Return (x, y) of the center of cell containing provided text 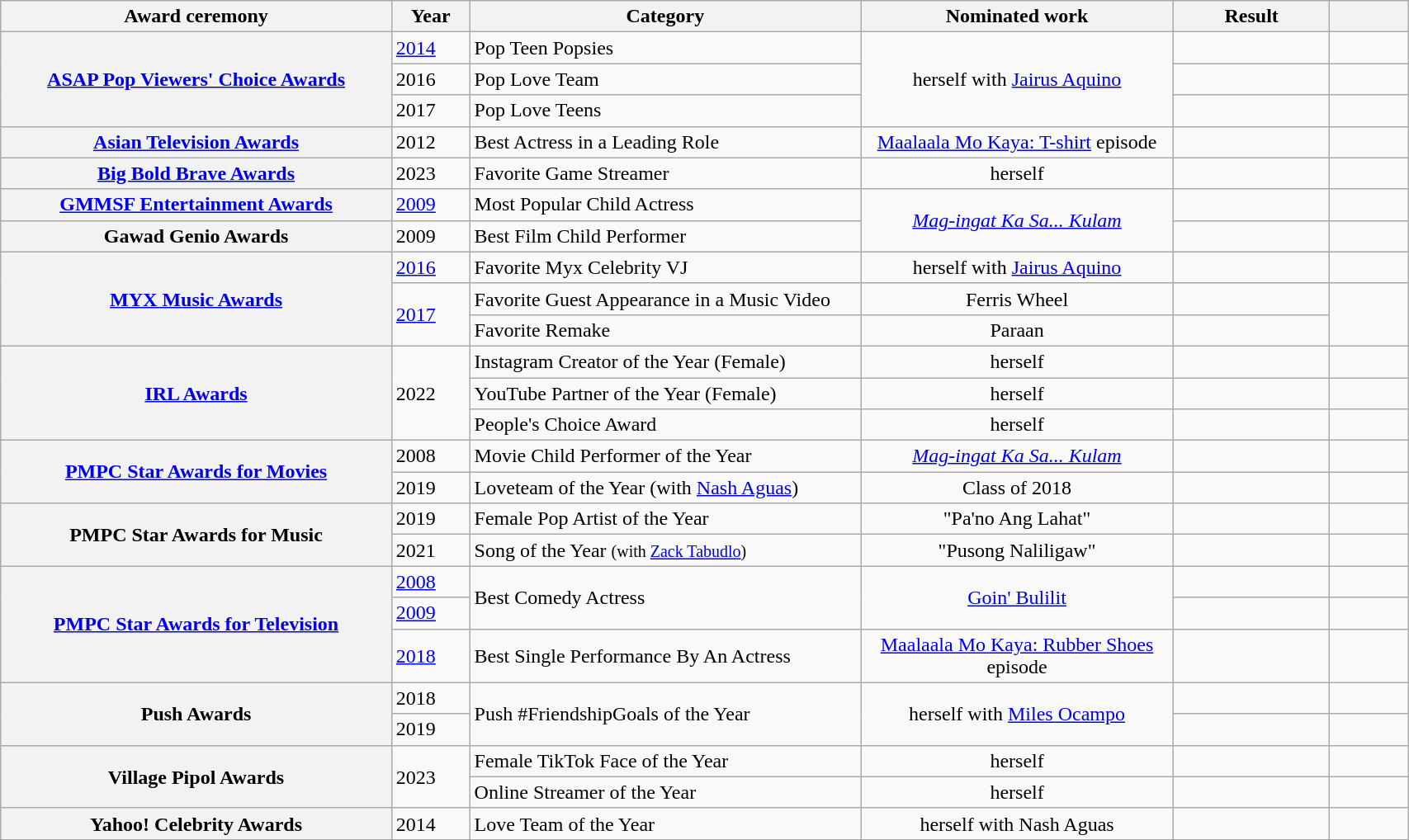
2022 (431, 393)
Ferris Wheel (1017, 299)
2012 (431, 142)
herself with Nash Aguas (1017, 823)
Online Streamer of the Year (665, 792)
Favorite Myx Celebrity VJ (665, 267)
PMPC Star Awards for Television (196, 624)
Instagram Creator of the Year (Female) (665, 361)
Best Single Performance By An Actress (665, 655)
IRL Awards (196, 393)
Pop Love Teens (665, 111)
Class of 2018 (1017, 488)
Award ceremony (196, 17)
Gawad Genio Awards (196, 236)
Favorite Remake (665, 330)
Yahoo! Celebrity Awards (196, 823)
Asian Television Awards (196, 142)
YouTube Partner of the Year (Female) (665, 394)
Nominated work (1017, 17)
"Pusong Naliligaw" (1017, 550)
Loveteam of the Year (with Nash Aguas) (665, 488)
Female Pop Artist of the Year (665, 519)
2021 (431, 550)
Movie Child Performer of the Year (665, 456)
Best Actress in a Leading Role (665, 142)
PMPC Star Awards for Music (196, 535)
"Pa'no Ang Lahat" (1017, 519)
Pop Teen Popsies (665, 48)
Village Pipol Awards (196, 776)
Female TikTok Face of the Year (665, 761)
Maalaala Mo Kaya: T-shirt episode (1017, 142)
Favorite Guest Appearance in a Music Video (665, 299)
Category (665, 17)
Push Awards (196, 714)
MYX Music Awards (196, 299)
Big Bold Brave Awards (196, 173)
Pop Love Team (665, 79)
Maalaala Mo Kaya: Rubber Shoes episode (1017, 655)
Year (431, 17)
GMMSF Entertainment Awards (196, 205)
Result (1251, 17)
Song of the Year (with Zack Tabudlo) (665, 550)
Most Popular Child Actress (665, 205)
Favorite Game Streamer (665, 173)
People's Choice Award (665, 425)
herself with Miles Ocampo (1017, 714)
PMPC Star Awards for Movies (196, 472)
Love Team of the Year (665, 823)
Push #FriendshipGoals of the Year (665, 714)
ASAP Pop Viewers' Choice Awards (196, 79)
Goin' Bulilit (1017, 597)
Paraan (1017, 330)
Best Comedy Actress (665, 597)
Best Film Child Performer (665, 236)
